Locate the cell with the specified text and output its (X, Y) center coordinate. 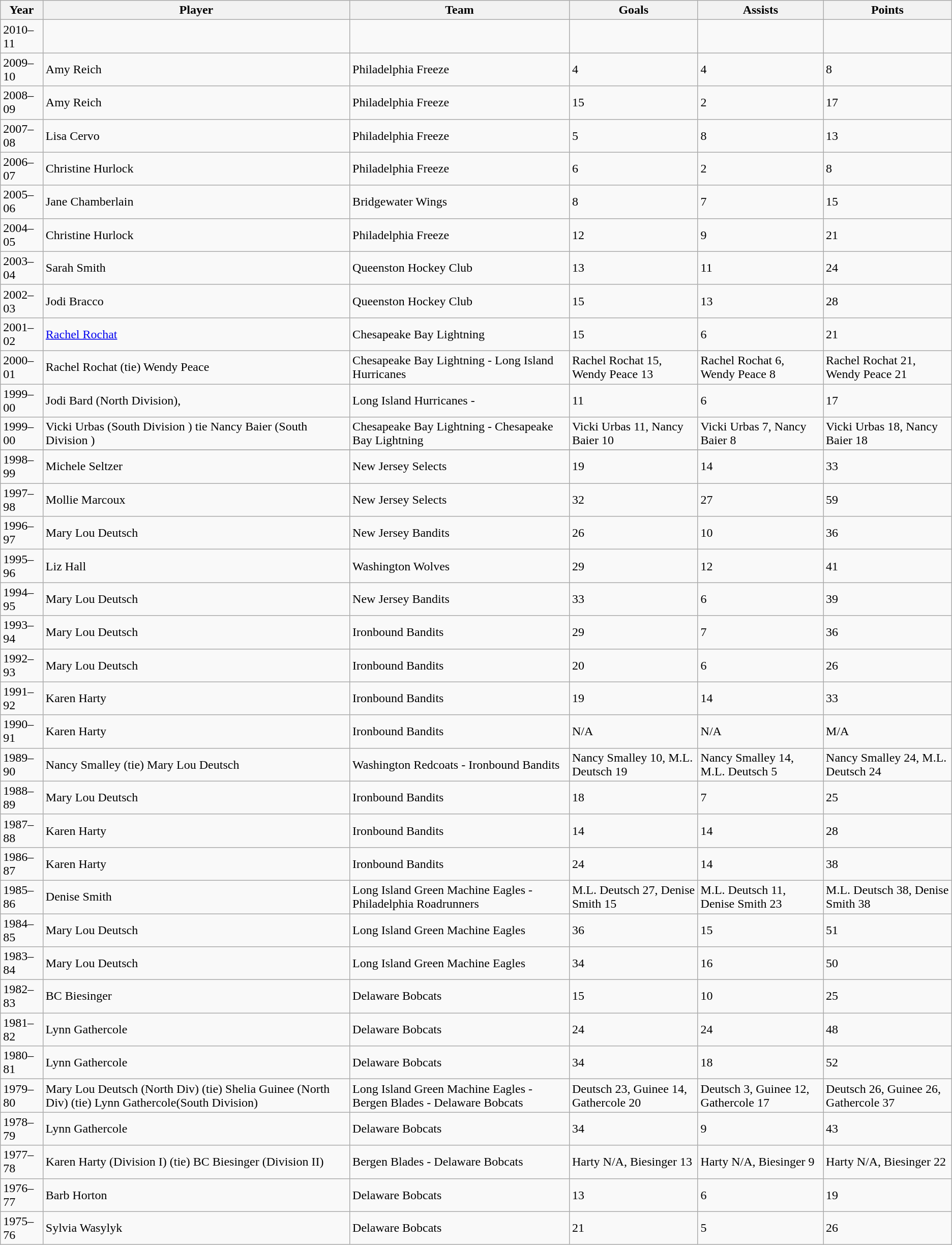
2009–10 (22, 69)
Rachel Rochat 21, Wendy Peace 21 (888, 367)
M.L. Deutsch 38, Denise Smith 38 (888, 896)
1979–80 (22, 1096)
Long Island Green Machine Eagles - Philadelphia Roadrunners (460, 896)
2004–05 (22, 235)
Jodi Bard (North Division), (196, 400)
2001–02 (22, 334)
Long Island Hurricanes - (460, 400)
59 (888, 500)
27 (760, 500)
2010–11 (22, 37)
Assists (760, 10)
Deutsch 23, Guinee 14, Gathercole 20 (634, 1096)
1992–93 (22, 665)
32 (634, 500)
Harty N/A, Biesinger 13 (634, 1162)
Washington Wolves (460, 566)
Lisa Cervo (196, 135)
1986–87 (22, 864)
Long Island Green Machine Eagles - Bergen Blades - Delaware Bobcats (460, 1096)
16 (760, 964)
Mollie Marcoux (196, 500)
39 (888, 599)
Team (460, 10)
2000–01 (22, 367)
1990–91 (22, 732)
1995–96 (22, 566)
50 (888, 964)
2002–03 (22, 301)
1985–86 (22, 896)
2008–09 (22, 103)
Player (196, 10)
Nancy Smalley (tie) Mary Lou Deutsch (196, 764)
1998–99 (22, 467)
41 (888, 566)
1997–98 (22, 500)
1983–84 (22, 964)
Liz Hall (196, 566)
1987–88 (22, 830)
52 (888, 1062)
1991–92 (22, 698)
2006–07 (22, 169)
43 (888, 1128)
2005–06 (22, 201)
Jane Chamberlain (196, 201)
1975–76 (22, 1228)
Bridgewater Wings (460, 201)
Rachel Rochat (tie) Wendy Peace (196, 367)
2003–04 (22, 268)
1993–94 (22, 632)
Chesapeake Bay Lightning - Long Island Hurricanes (460, 367)
Harty N/A, Biesinger 9 (760, 1162)
Rachel Rochat 6, Wendy Peace 8 (760, 367)
1988–89 (22, 798)
Chesapeake Bay Lightning (460, 334)
Goals (634, 10)
Michele Seltzer (196, 467)
Deutsch 3, Guinee 12, Gathercole 17 (760, 1096)
48 (888, 1030)
1977–78 (22, 1162)
M.L. Deutsch 27, Denise Smith 15 (634, 896)
Sarah Smith (196, 268)
Vicki Urbas 18, Nancy Baier 18 (888, 433)
Vicki Urbas 11, Nancy Baier 10 (634, 433)
1989–90 (22, 764)
Washington Redcoats - Ironbound Bandits (460, 764)
Rachel Rochat 15, Wendy Peace 13 (634, 367)
1978–79 (22, 1128)
51 (888, 930)
Bergen Blades - Delaware Bobcats (460, 1162)
M.L. Deutsch 11, Denise Smith 23 (760, 896)
2007–08 (22, 135)
1982–83 (22, 996)
Harty N/A, Biesinger 22 (888, 1162)
20 (634, 665)
Sylvia Wasylyk (196, 1228)
Karen Harty (Division I) (tie) BC Biesinger (Division II) (196, 1162)
1981–82 (22, 1030)
Barb Horton (196, 1195)
1984–85 (22, 930)
Rachel Rochat (196, 334)
38 (888, 864)
Vicki Urbas (South Division ) tie Nancy Baier (South Division ) (196, 433)
Nancy Smalley 10, M.L. Deutsch 19 (634, 764)
Deutsch 26, Guinee 26, Gathercole 37 (888, 1096)
Denise Smith (196, 896)
M/A (888, 732)
Year (22, 10)
Mary Lou Deutsch (North Div) (tie) Shelia Guinee (North Div) (tie) Lynn Gathercole(South Division) (196, 1096)
Chesapeake Bay Lightning - Chesapeake Bay Lightning (460, 433)
BC Biesinger (196, 996)
1996–97 (22, 533)
1994–95 (22, 599)
Vicki Urbas 7, Nancy Baier 8 (760, 433)
Nancy Smalley 14, M.L. Deutsch 5 (760, 764)
Jodi Bracco (196, 301)
1976–77 (22, 1195)
1980–81 (22, 1062)
Points (888, 10)
Nancy Smalley 24, M.L. Deutsch 24 (888, 764)
